Capture the cell that displays the provided text and extract its (X, Y) central coordinate. 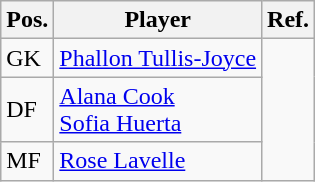
GK (28, 58)
Phallon Tullis-Joyce (158, 58)
Pos. (28, 20)
MF (28, 161)
Ref. (288, 20)
Player (158, 20)
DF (28, 110)
Alana Cook Sofia Huerta (158, 110)
Rose Lavelle (158, 161)
